Return the (X, Y) coordinate for the center point of the cell that contains the specified text.  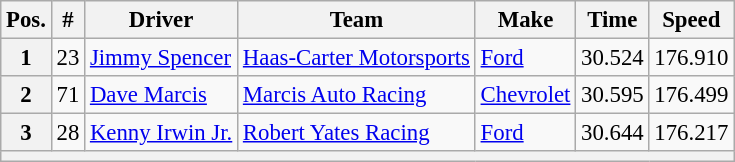
30.644 (612, 133)
176.499 (692, 95)
Driver (162, 20)
Chevrolet (525, 95)
Dave Marcis (162, 95)
2 (26, 95)
176.217 (692, 133)
71 (68, 95)
3 (26, 133)
Jimmy Spencer (162, 58)
23 (68, 58)
Time (612, 20)
# (68, 20)
176.910 (692, 58)
Marcis Auto Racing (357, 95)
Team (357, 20)
28 (68, 133)
30.524 (612, 58)
Pos. (26, 20)
30.595 (612, 95)
1 (26, 58)
Haas-Carter Motorsports (357, 58)
Kenny Irwin Jr. (162, 133)
Speed (692, 20)
Robert Yates Racing (357, 133)
Make (525, 20)
